Search for the cell housing the specified text and yield its (X, Y) center coordinate. 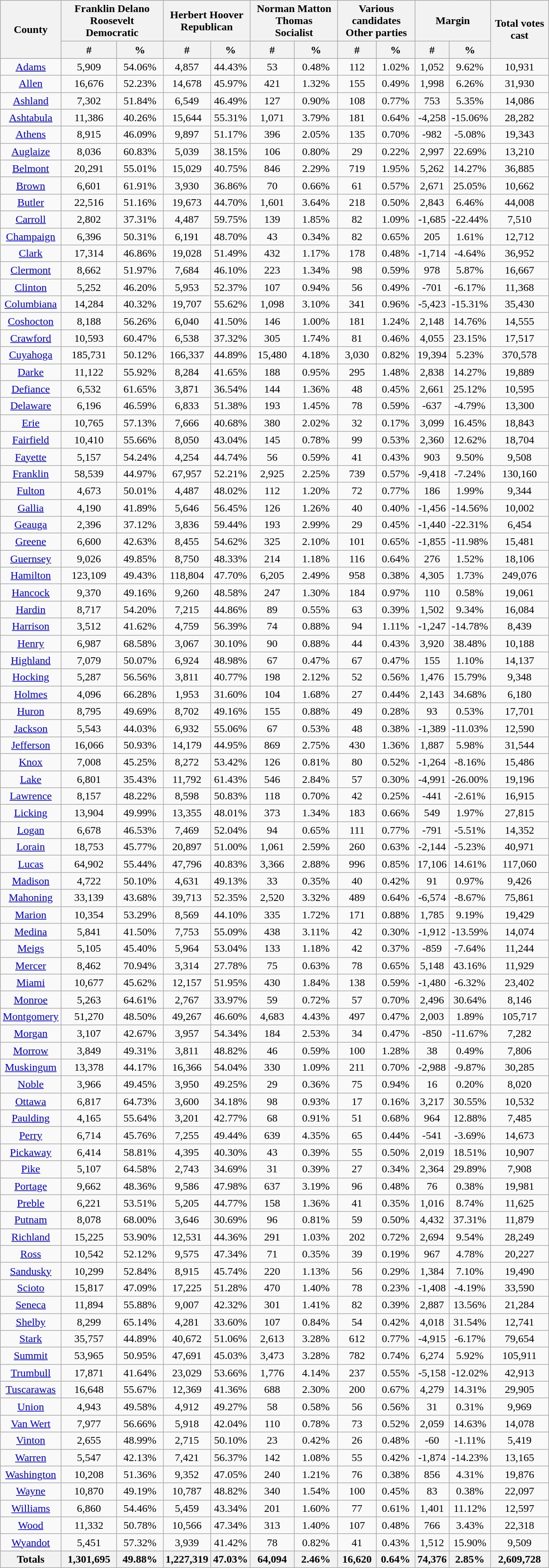
0.16% (395, 1101)
10,593 (89, 338)
4,722 (89, 881)
2,364 (432, 1169)
341 (357, 304)
Summit (31, 1356)
11,792 (187, 779)
29,905 (520, 1390)
-2,988 (432, 1068)
Adams (31, 67)
313 (272, 1525)
2,802 (89, 219)
11,368 (520, 287)
2,715 (187, 1441)
2,838 (432, 372)
4,673 (89, 491)
9,344 (520, 491)
7,215 (187, 610)
5,205 (187, 1203)
36,952 (520, 254)
17 (357, 1101)
8,299 (89, 1322)
15,029 (187, 168)
Marion (31, 915)
74 (272, 626)
45.03% (231, 1356)
44.03% (140, 728)
23 (272, 1441)
11,386 (89, 118)
1.68% (316, 694)
2.99% (316, 525)
-11.67% (470, 1033)
Portage (31, 1186)
10,299 (89, 1271)
38 (432, 1050)
21,284 (520, 1305)
782 (357, 1356)
-1,480 (432, 983)
-541 (432, 1135)
27.78% (231, 966)
247 (272, 593)
15,225 (89, 1237)
301 (272, 1305)
105,717 (520, 1016)
12.88% (470, 1118)
4,943 (89, 1407)
9.19% (470, 915)
-7.24% (470, 474)
Holmes (31, 694)
50.31% (140, 237)
52.23% (140, 84)
41.65% (231, 372)
45.76% (140, 1135)
220 (272, 1271)
47,691 (187, 1356)
-13.59% (470, 932)
3.64% (316, 202)
Richland (31, 1237)
16 (432, 1085)
0.25% (395, 796)
-441 (432, 796)
18,704 (520, 440)
15,817 (89, 1288)
35.43% (140, 779)
4,683 (272, 1016)
9,575 (187, 1254)
15.79% (470, 677)
1,476 (432, 677)
1.24% (395, 321)
Butler (31, 202)
6,191 (187, 237)
35,430 (520, 304)
-5.23% (470, 847)
15,486 (520, 762)
0.61% (395, 1508)
34.69% (231, 1169)
6,274 (432, 1356)
8,455 (187, 542)
8,569 (187, 915)
Ross (31, 1254)
45.62% (140, 983)
46.59% (140, 406)
0.37% (395, 949)
14,078 (520, 1424)
11,244 (520, 949)
Meigs (31, 949)
Various candidatesOther parties (376, 21)
61.91% (140, 185)
93 (432, 711)
33.97% (231, 999)
56.66% (140, 1424)
49.43% (140, 576)
4,190 (89, 508)
35,757 (89, 1339)
133 (272, 949)
14.61% (470, 864)
31.60% (231, 694)
19,196 (520, 779)
3,473 (272, 1356)
Jackson (31, 728)
-9.87% (470, 1068)
40,971 (520, 847)
Franklin Delano RooseveltDemocratic (112, 21)
438 (272, 932)
44.77% (231, 1203)
Morrow (31, 1050)
Fayette (31, 457)
55.67% (140, 1390)
34 (357, 1033)
7,302 (89, 101)
2.88% (316, 864)
25.05% (470, 185)
53,965 (89, 1356)
105,911 (520, 1356)
54.06% (140, 67)
0.36% (316, 1085)
15,481 (520, 542)
846 (272, 168)
2.30% (316, 1390)
19,707 (187, 304)
Allen (31, 84)
0.19% (395, 1254)
9.34% (470, 610)
49.44% (231, 1135)
5,148 (432, 966)
54.20% (140, 610)
Ottawa (31, 1101)
46.09% (140, 135)
6,600 (89, 542)
2,609,728 (520, 1559)
Erie (31, 423)
3,512 (89, 626)
2,843 (432, 202)
73 (357, 1424)
Pickaway (31, 1152)
-1,440 (432, 525)
5,107 (89, 1169)
1.97% (470, 813)
58,539 (89, 474)
-791 (432, 830)
4,432 (432, 1220)
766 (432, 1525)
1.30% (316, 593)
45.40% (140, 949)
1,512 (432, 1542)
23.15% (470, 338)
53 (272, 67)
Perry (31, 1135)
53.42% (231, 762)
48.98% (231, 660)
48.58% (231, 593)
Clinton (31, 287)
14.76% (470, 321)
9,508 (520, 457)
2.10% (316, 542)
3.11% (316, 932)
55.88% (140, 1305)
70 (272, 185)
3.32% (316, 898)
8.74% (470, 1203)
45.97% (231, 84)
Medina (31, 932)
0.46% (395, 338)
5,646 (187, 508)
7,684 (187, 270)
48.02% (231, 491)
22,097 (520, 1491)
-850 (432, 1033)
39,713 (187, 898)
64.61% (140, 999)
1.89% (470, 1016)
0.17% (395, 423)
45.74% (231, 1271)
Franklin (31, 474)
7,079 (89, 660)
14,352 (520, 830)
7,008 (89, 762)
6,801 (89, 779)
325 (272, 542)
0.96% (395, 304)
Huron (31, 711)
6,205 (272, 576)
205 (432, 237)
55.06% (231, 728)
33.60% (231, 1322)
11,625 (520, 1203)
51.00% (231, 847)
1.17% (316, 254)
7,485 (520, 1118)
44.70% (231, 202)
-1,264 (432, 762)
1.11% (395, 626)
49.69% (140, 711)
52.84% (140, 1271)
396 (272, 135)
4,096 (89, 694)
295 (357, 372)
1.32% (316, 84)
51.38% (231, 406)
9,007 (187, 1305)
13,165 (520, 1457)
55.92% (140, 372)
68.58% (140, 643)
5.98% (470, 745)
123,109 (89, 576)
22,318 (520, 1525)
10,532 (520, 1101)
34.68% (470, 694)
8,272 (187, 762)
9,370 (89, 593)
57.32% (140, 1542)
64.58% (140, 1169)
1,301,695 (89, 1559)
-637 (432, 406)
53.51% (140, 1203)
42.63% (140, 542)
36.54% (231, 389)
8,146 (520, 999)
Ashtabula (31, 118)
108 (357, 101)
42.77% (231, 1118)
3,920 (432, 643)
4,279 (432, 1390)
-11.03% (470, 728)
5.92% (470, 1356)
-4.64% (470, 254)
1,401 (432, 1508)
Logan (31, 830)
3,930 (187, 185)
0.80% (316, 151)
53.66% (231, 1373)
49.13% (231, 881)
5,547 (89, 1457)
-15.06% (470, 118)
0.23% (395, 1288)
8,795 (89, 711)
19,429 (520, 915)
29.89% (470, 1169)
59.75% (231, 219)
Lawrence (31, 796)
3,966 (89, 1085)
65.14% (140, 1322)
61.65% (140, 389)
26 (357, 1441)
42.67% (140, 1033)
58 (272, 1407)
6,549 (187, 101)
Herbert HooverRepublican (207, 21)
38.48% (470, 643)
9.54% (470, 1237)
31.54% (470, 1322)
12,369 (187, 1390)
30.69% (231, 1220)
3,646 (187, 1220)
44.17% (140, 1068)
Auglaize (31, 151)
4,305 (432, 576)
996 (357, 864)
40.32% (140, 304)
Licking (31, 813)
0.40% (395, 508)
10,566 (187, 1525)
5,039 (187, 151)
49.27% (231, 1407)
10,787 (187, 1491)
-9,418 (432, 474)
49 (357, 711)
11,122 (89, 372)
2.84% (316, 779)
146 (272, 321)
-1,874 (432, 1457)
4,912 (187, 1407)
55.66% (140, 440)
Harrison (31, 626)
Highland (31, 660)
17,517 (520, 338)
19,490 (520, 1271)
49.58% (140, 1407)
1,061 (272, 847)
276 (432, 559)
Defiance (31, 389)
Shelby (31, 1322)
9.50% (470, 457)
Belmont (31, 168)
291 (272, 1237)
6,817 (89, 1101)
3,366 (272, 864)
9,348 (520, 677)
14.63% (470, 1424)
2.25% (316, 474)
67,957 (187, 474)
-60 (432, 1441)
6,860 (89, 1508)
30.10% (231, 643)
13.56% (470, 1305)
Stark (31, 1339)
6,987 (89, 643)
14,137 (520, 660)
6,932 (187, 728)
17,314 (89, 254)
72 (357, 491)
Wayne (31, 1491)
9.62% (470, 67)
Wyandot (31, 1542)
30.64% (470, 999)
13,355 (187, 813)
1.03% (316, 1237)
33,139 (89, 898)
Sandusky (31, 1271)
49.99% (140, 813)
53.04% (231, 949)
54.04% (231, 1068)
1.45% (316, 406)
-6.32% (470, 983)
40.83% (231, 864)
3,067 (187, 643)
5,157 (89, 457)
7,753 (187, 932)
40,672 (187, 1339)
44.97% (140, 474)
5,252 (89, 287)
2,496 (432, 999)
1.95% (395, 168)
43.68% (140, 898)
52.37% (231, 287)
3,939 (187, 1542)
91 (432, 881)
19,061 (520, 593)
Scioto (31, 1288)
-701 (432, 287)
8,078 (89, 1220)
16,667 (520, 270)
8,050 (187, 440)
1,785 (432, 915)
55.64% (140, 1118)
37.12% (140, 525)
380 (272, 423)
470 (272, 1288)
2,360 (432, 440)
6,454 (520, 525)
19,876 (520, 1474)
1.73% (470, 576)
719 (357, 168)
49.45% (140, 1085)
1,384 (432, 1271)
2,694 (432, 1237)
51.97% (140, 270)
5,451 (89, 1542)
118 (272, 796)
41.62% (140, 626)
1,998 (432, 84)
50.93% (140, 745)
3,217 (432, 1101)
4,018 (432, 1322)
9,586 (187, 1186)
11,332 (89, 1525)
48.01% (231, 813)
51.49% (231, 254)
20,897 (187, 847)
183 (357, 813)
260 (357, 847)
0.67% (395, 1390)
8,157 (89, 796)
10,662 (520, 185)
14,555 (520, 321)
5,287 (89, 677)
16,066 (89, 745)
44.74% (231, 457)
340 (272, 1491)
Darke (31, 372)
200 (357, 1390)
Mahoning (31, 898)
1,953 (187, 694)
50.83% (231, 796)
688 (272, 1390)
-12.02% (470, 1373)
44 (357, 643)
1.26% (316, 508)
50.01% (140, 491)
-8.67% (470, 898)
-4,991 (432, 779)
22.69% (470, 151)
19,981 (520, 1186)
63 (357, 610)
Total votes cast (520, 29)
10,595 (520, 389)
23,402 (520, 983)
18,106 (520, 559)
2.46% (316, 1559)
42.04% (231, 1424)
0.22% (395, 151)
1.61% (470, 237)
40.26% (140, 118)
46.49% (231, 101)
135 (357, 135)
4.31% (470, 1474)
28,249 (520, 1237)
104 (272, 694)
4,165 (89, 1118)
51.84% (140, 101)
-3.69% (470, 1135)
47.03% (231, 1559)
-982 (432, 135)
-1,855 (432, 542)
3.10% (316, 304)
5,263 (89, 999)
56.26% (140, 321)
-5,158 (432, 1373)
198 (272, 677)
7.10% (470, 1271)
Athens (31, 135)
2,767 (187, 999)
66.28% (140, 694)
12.62% (470, 440)
2,059 (432, 1424)
3,950 (187, 1085)
Columbiana (31, 304)
Pike (31, 1169)
7,806 (520, 1050)
8,020 (520, 1085)
13,210 (520, 151)
964 (432, 1118)
44.10% (231, 915)
11,929 (520, 966)
421 (272, 84)
56.45% (231, 508)
55.31% (231, 118)
50.12% (140, 355)
49.31% (140, 1050)
202 (357, 1237)
Morgan (31, 1033)
32 (357, 423)
Champaign (31, 237)
49.19% (140, 1491)
Van Wert (31, 1424)
18,843 (520, 423)
Wood (31, 1525)
497 (357, 1016)
0.20% (470, 1085)
2,019 (432, 1152)
4,254 (187, 457)
14,179 (187, 745)
3,201 (187, 1118)
16,915 (520, 796)
Noble (31, 1085)
33 (272, 881)
51.17% (231, 135)
237 (357, 1373)
12,531 (187, 1237)
903 (432, 457)
75,861 (520, 898)
6,221 (89, 1203)
13,378 (89, 1068)
8,188 (89, 321)
-1,456 (432, 508)
211 (357, 1068)
16,620 (357, 1559)
Putnam (31, 1220)
16,648 (89, 1390)
116 (357, 559)
12,157 (187, 983)
Ashland (31, 101)
Washington (31, 1474)
Norman Matton ThomasSocialist (294, 21)
4.14% (316, 1373)
47.09% (140, 1288)
8,598 (187, 796)
-1,408 (432, 1288)
10,870 (89, 1491)
9,509 (520, 1542)
55.09% (231, 932)
305 (272, 338)
-14.23% (470, 1457)
10,931 (520, 67)
7,510 (520, 219)
51.06% (231, 1339)
68.00% (140, 1220)
3.19% (316, 1186)
5,918 (187, 1424)
2.49% (316, 576)
1,776 (272, 1373)
117,060 (520, 864)
2,887 (432, 1305)
5,419 (520, 1441)
17,701 (520, 711)
6,678 (89, 830)
52.21% (231, 474)
10,410 (89, 440)
51.16% (140, 202)
1.85% (316, 219)
3,107 (89, 1033)
46.60% (231, 1016)
-1.11% (470, 1441)
-5.51% (470, 830)
16.45% (470, 423)
9,260 (187, 593)
23,029 (187, 1373)
Brown (31, 185)
-4,915 (432, 1339)
2,396 (89, 525)
-5,423 (432, 304)
967 (432, 1254)
16,366 (187, 1068)
4,281 (187, 1322)
55.01% (140, 168)
40.77% (231, 677)
54.34% (231, 1033)
64,094 (272, 1559)
1,016 (432, 1203)
Clark (31, 254)
489 (357, 898)
47.98% (231, 1186)
4,631 (187, 881)
19,394 (432, 355)
1,887 (432, 745)
48.99% (140, 1441)
60.83% (140, 151)
8,462 (89, 966)
2,743 (187, 1169)
Guernsey (31, 559)
51.28% (231, 1288)
11,879 (520, 1220)
12,712 (520, 237)
46.10% (231, 270)
Union (31, 1407)
Williams (31, 1508)
19,889 (520, 372)
-14.78% (470, 626)
79,654 (520, 1339)
1.02% (395, 67)
Preble (31, 1203)
185,731 (89, 355)
1,071 (272, 118)
249,076 (520, 576)
186 (432, 491)
2,925 (272, 474)
46.20% (140, 287)
47.70% (231, 576)
0.93% (316, 1101)
43.16% (470, 966)
223 (272, 270)
0.29% (395, 1271)
33,590 (520, 1288)
57.13% (140, 423)
54.24% (140, 457)
3,957 (187, 1033)
6,601 (89, 185)
47,796 (187, 864)
10,354 (89, 915)
0.84% (316, 1322)
49.88% (140, 1559)
Seneca (31, 1305)
37.32% (231, 338)
9,026 (89, 559)
6,396 (89, 237)
3,849 (89, 1050)
30.55% (470, 1101)
16,084 (520, 610)
60.47% (140, 338)
373 (272, 813)
370,578 (520, 355)
Knox (31, 762)
-1,247 (432, 626)
1.54% (316, 1491)
1.13% (316, 1271)
48.50% (140, 1016)
2,143 (432, 694)
335 (272, 915)
17,106 (432, 864)
Hocking (31, 677)
59.44% (231, 525)
158 (272, 1203)
13,904 (89, 813)
48.70% (231, 237)
753 (432, 101)
10,542 (89, 1254)
41.42% (231, 1542)
6.26% (470, 84)
-6,574 (432, 898)
-14.56% (470, 508)
1,601 (272, 202)
Carroll (31, 219)
46.86% (140, 254)
6,538 (187, 338)
-26.00% (470, 779)
58.81% (140, 1152)
48.33% (231, 559)
2,997 (432, 151)
106 (272, 151)
42.32% (231, 1305)
90 (272, 643)
99 (357, 440)
2,003 (432, 1016)
0.28% (395, 711)
4.78% (470, 1254)
Henry (31, 643)
2,661 (432, 389)
3,836 (187, 525)
28,282 (520, 118)
1,098 (272, 304)
44.86% (231, 610)
3.79% (316, 118)
4.18% (316, 355)
-5.08% (470, 135)
5,105 (89, 949)
4.35% (316, 1135)
50.95% (140, 1356)
2.85% (470, 1559)
3,099 (432, 423)
9,426 (520, 881)
22,516 (89, 202)
31,930 (520, 84)
5,841 (89, 932)
5,262 (432, 168)
12,741 (520, 1322)
214 (272, 559)
1.41% (316, 1305)
-4.79% (470, 406)
2,655 (89, 1441)
41.36% (231, 1390)
41.89% (140, 508)
145 (272, 440)
80 (357, 762)
9,897 (187, 135)
139 (272, 219)
56.37% (231, 1457)
546 (272, 779)
2.59% (316, 847)
13,300 (520, 406)
10,765 (89, 423)
1,052 (432, 67)
10,002 (520, 508)
9,662 (89, 1186)
70.94% (140, 966)
25.12% (470, 389)
12,590 (520, 728)
178 (357, 254)
46 (272, 1050)
1.28% (395, 1050)
0.90% (316, 101)
14,678 (187, 84)
11,894 (89, 1305)
Madison (31, 881)
41.64% (140, 1373)
6,196 (89, 406)
50.78% (140, 1525)
138 (357, 983)
-22.31% (470, 525)
14.31% (470, 1390)
8,750 (187, 559)
17,225 (187, 1288)
4,759 (187, 626)
Warren (31, 1457)
40.30% (231, 1152)
77 (357, 1508)
5,543 (89, 728)
1.74% (316, 338)
1.99% (470, 491)
-2.61% (470, 796)
4,055 (432, 338)
40.75% (231, 168)
County (31, 29)
45.77% (140, 847)
-15.31% (470, 304)
46.53% (140, 830)
101 (357, 542)
55.44% (140, 864)
7,282 (520, 1033)
8,284 (187, 372)
2.53% (316, 1033)
50.07% (140, 660)
49.85% (140, 559)
44.43% (231, 67)
40.68% (231, 423)
0.85% (395, 864)
118,804 (187, 576)
83 (432, 1491)
14,673 (520, 1135)
Margin (453, 21)
1,502 (432, 610)
54.46% (140, 1508)
127 (272, 101)
1.72% (316, 915)
-1,912 (432, 932)
27,815 (520, 813)
Crawford (31, 338)
-11.98% (470, 542)
Fulton (31, 491)
61 (357, 185)
74,376 (432, 1559)
12,597 (520, 1508)
1,227,319 (187, 1559)
7,908 (520, 1169)
Cuyahoga (31, 355)
51 (357, 1118)
10,188 (520, 643)
14,284 (89, 304)
111 (357, 830)
8,717 (89, 610)
Muskingum (31, 1068)
8,702 (187, 711)
7,255 (187, 1135)
1.60% (316, 1508)
18.51% (470, 1152)
34.18% (231, 1101)
68 (272, 1118)
64,902 (89, 864)
Geauga (31, 525)
14,086 (520, 101)
978 (432, 270)
8,036 (89, 151)
3,314 (187, 966)
1.08% (316, 1457)
2.12% (316, 677)
42.13% (140, 1457)
2,613 (272, 1339)
61.43% (231, 779)
43.34% (231, 1508)
5.87% (470, 270)
2,671 (432, 185)
3,030 (357, 355)
44.36% (231, 1237)
10,677 (89, 983)
1.10% (470, 660)
4,857 (187, 67)
64.73% (140, 1101)
6,833 (187, 406)
6,924 (187, 660)
55.62% (231, 304)
44,008 (520, 202)
Greene (31, 542)
49,267 (187, 1016)
Hancock (31, 593)
171 (357, 915)
218 (357, 202)
201 (272, 1508)
4.43% (316, 1016)
-4.19% (470, 1288)
0.95% (316, 372)
6,414 (89, 1152)
1.48% (395, 372)
15,644 (187, 118)
Lorain (31, 847)
2,520 (272, 898)
Lake (31, 779)
Lucas (31, 864)
2,148 (432, 321)
166,337 (187, 355)
-1,389 (432, 728)
Coshocton (31, 321)
0.31% (470, 1407)
-4,258 (432, 118)
3.43% (470, 1525)
20,227 (520, 1254)
36.86% (231, 185)
1.52% (470, 559)
432 (272, 254)
8,439 (520, 626)
52.35% (231, 898)
1.21% (316, 1474)
49.25% (231, 1085)
8,662 (89, 270)
330 (272, 1068)
53.29% (140, 915)
958 (357, 576)
6,040 (187, 321)
-2,144 (432, 847)
31,544 (520, 745)
14,074 (520, 932)
52 (357, 677)
Mercer (31, 966)
142 (272, 1457)
240 (272, 1474)
5,964 (187, 949)
Clermont (31, 270)
-22.44% (470, 219)
5.23% (470, 355)
71 (272, 1254)
6.46% (470, 202)
-1,685 (432, 219)
-7.64% (470, 949)
52.04% (231, 830)
5,909 (89, 67)
6,532 (89, 389)
51,270 (89, 1016)
5.35% (470, 101)
6,714 (89, 1135)
Hardin (31, 610)
6,180 (520, 694)
54 (357, 1322)
7,469 (187, 830)
1.00% (316, 321)
11.12% (470, 1508)
19,673 (187, 202)
17,871 (89, 1373)
Totals (31, 1559)
2.02% (316, 423)
7,666 (187, 423)
Trumbull (31, 1373)
-8.16% (470, 762)
9,969 (520, 1407)
16,676 (89, 84)
56.39% (231, 626)
10,907 (520, 1152)
18,753 (89, 847)
39 (357, 1254)
Monroe (31, 999)
549 (432, 813)
Miami (31, 983)
130,160 (520, 474)
Hamilton (31, 576)
Vinton (31, 1441)
1.84% (316, 983)
30,285 (520, 1068)
43.04% (231, 440)
20,291 (89, 168)
2.75% (316, 745)
81 (357, 338)
Paulding (31, 1118)
47.05% (231, 1474)
51.36% (140, 1474)
52.12% (140, 1254)
2.05% (316, 135)
3,600 (187, 1101)
5,953 (187, 287)
1.20% (316, 491)
739 (357, 474)
44.95% (231, 745)
19,028 (187, 254)
38.15% (231, 151)
Montgomery (31, 1016)
45.25% (140, 762)
637 (272, 1186)
48.36% (140, 1186)
15.90% (470, 1542)
54.62% (231, 542)
3,871 (187, 389)
0.91% (316, 1118)
53.90% (140, 1237)
2.29% (316, 168)
9,352 (187, 1474)
-859 (432, 949)
4,395 (187, 1152)
Fairfield (31, 440)
Tuscarawas (31, 1390)
188 (272, 372)
144 (272, 389)
7,421 (187, 1457)
36,885 (520, 168)
15,480 (272, 355)
51.95% (231, 983)
869 (272, 745)
10,208 (89, 1474)
7,977 (89, 1424)
Jefferson (31, 745)
65 (357, 1135)
-1,714 (432, 254)
56.56% (140, 677)
0.68% (395, 1118)
612 (357, 1339)
Gallia (31, 508)
5,459 (187, 1508)
Delaware (31, 406)
856 (432, 1474)
42,913 (520, 1373)
19,343 (520, 135)
639 (272, 1135)
89 (272, 610)
48.22% (140, 796)
0.74% (395, 1356)
